Scan for the cell matching the given text and deliver its (X, Y) coordinate at center. 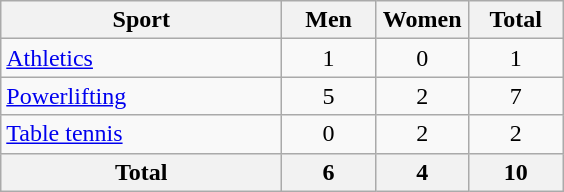
10 (516, 172)
Sport (142, 20)
Table tennis (142, 134)
Powerlifting (142, 96)
Athletics (142, 58)
Men (329, 20)
6 (329, 172)
Women (422, 20)
5 (329, 96)
4 (422, 172)
7 (516, 96)
